Output the (X, Y) coordinate of the center of the cell containing the given text.  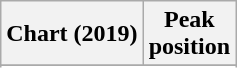
Peakposition (189, 34)
Chart (2019) (72, 34)
